Locate the cell with the specified text and output its [X, Y] center coordinate. 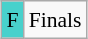
Finals [56, 20]
F [12, 20]
